Scan for the cell matching the given text and deliver its (x, y) coordinate at center. 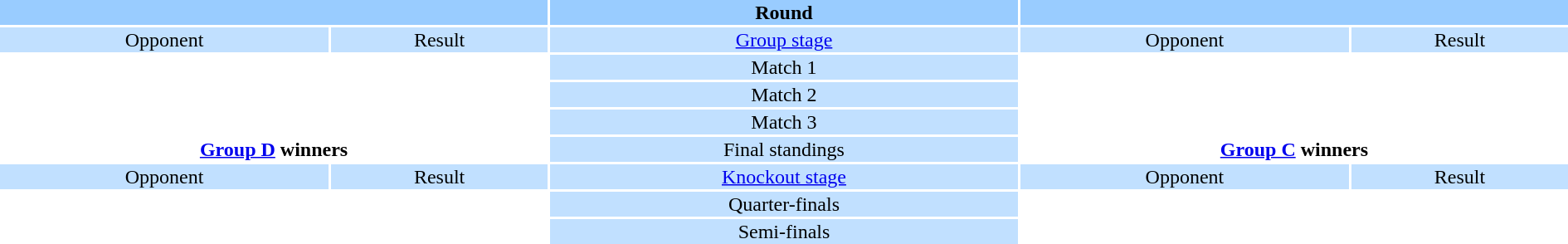
Group C winners (1294, 149)
Group D winners (274, 149)
Match 1 (784, 67)
Match 2 (784, 95)
Round (784, 12)
Semi-finals (784, 232)
Knockout stage (784, 177)
Final standings (784, 149)
Group stage (784, 40)
Quarter-finals (784, 204)
Match 3 (784, 122)
